Return (x, y) of the center of cell containing provided text 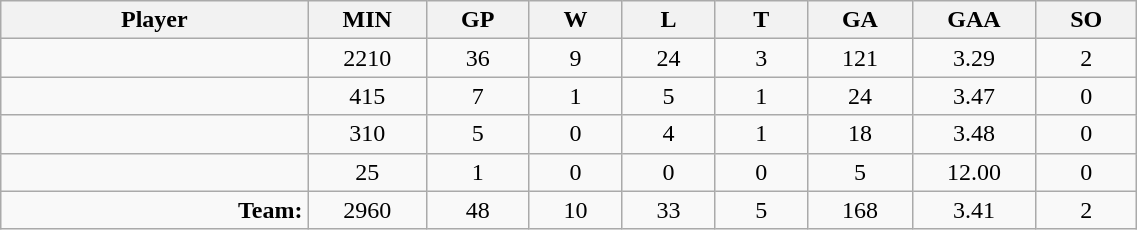
3.41 (974, 210)
L (668, 20)
310 (367, 134)
12.00 (974, 172)
168 (860, 210)
7 (477, 96)
2210 (367, 58)
10 (576, 210)
W (576, 20)
4 (668, 134)
3.48 (974, 134)
33 (668, 210)
25 (367, 172)
GAA (974, 20)
18 (860, 134)
2960 (367, 210)
3.29 (974, 58)
Team: (154, 210)
MIN (367, 20)
3 (761, 58)
415 (367, 96)
48 (477, 210)
121 (860, 58)
GA (860, 20)
36 (477, 58)
Player (154, 20)
SO (1086, 20)
9 (576, 58)
GP (477, 20)
T (761, 20)
3.47 (974, 96)
